Scan for the cell matching the given text and deliver its [x, y] coordinate at center. 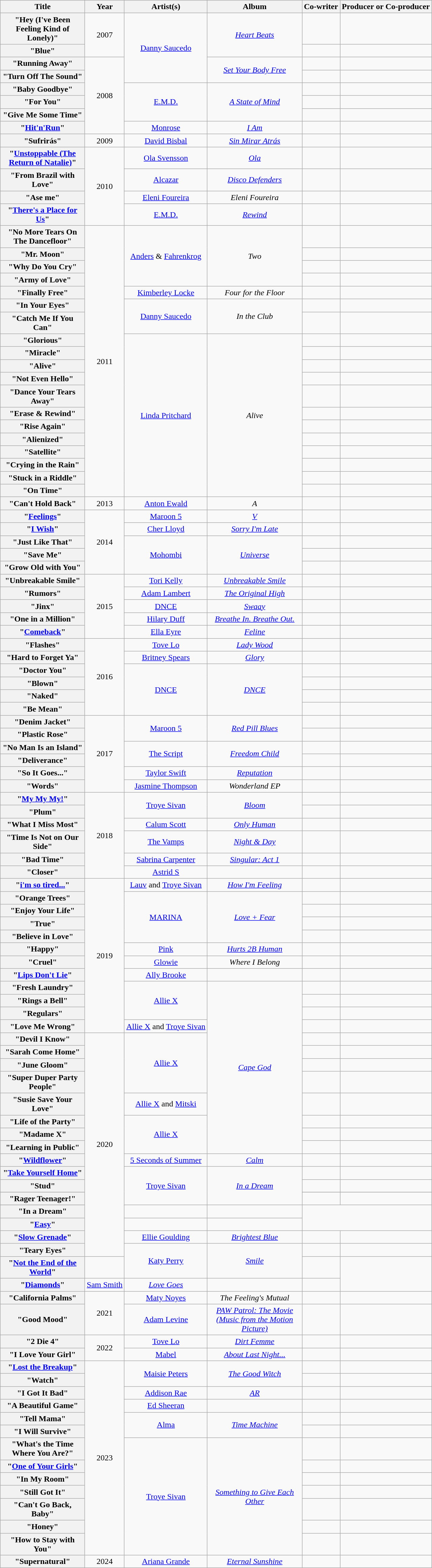
"Easy" [42, 1224]
"No More Tears On The Dancefloor" [42, 237]
Smile [255, 1261]
"Madame X" [42, 1134]
Night & Day [255, 842]
"Rings a Bell" [42, 1000]
A State of Mind [255, 102]
"In Your Eyes" [42, 305]
"Stud" [42, 1186]
Cher Lloyd [166, 529]
A [255, 503]
Alma [166, 1425]
Adam Levine [166, 1320]
"Bad Time" [42, 859]
Where I Belong [255, 962]
"Hit'n'Run" [42, 128]
"Lips Don't Lie" [42, 975]
"Baby Goodbye" [42, 89]
Time Machine [255, 1425]
2018 [105, 835]
PAW Patrol: The Movie (Music from the Motion Picture) [255, 1320]
Ola [255, 158]
Glowie [166, 962]
"Alive" [42, 366]
"Time Is Not on Our Side" [42, 842]
Astrid S [166, 872]
"On Time" [42, 491]
"Believe in Love" [42, 936]
"I Got It Bad" [42, 1393]
Hilary Duff [166, 619]
"Enjoy Your Life" [42, 911]
Lady Wood [255, 645]
"Plastic Rose" [42, 735]
Heart Beats [255, 35]
"Crying in the Rain" [42, 465]
"Finally Free" [42, 293]
2019 [105, 956]
Producer or Co-producer [386, 7]
Hurts 2B Human [255, 949]
Anton Ewald [166, 503]
2014 [105, 542]
"Feelings" [42, 516]
MARINA [166, 917]
Tori Kelly [166, 580]
Maty Noyes [166, 1297]
2017 [105, 754]
2024 [105, 1562]
"I Wish" [42, 529]
Year [105, 7]
"From Brazil with Love" [42, 180]
2015 [105, 606]
Adam Lambert [166, 593]
Something to Give Each Other [255, 1496]
"Susie Save Your Love" [42, 1104]
"Wildflower" [42, 1160]
Sabrina Carpenter [166, 859]
"Blue" [42, 51]
2023 [105, 1458]
"Alienized" [42, 439]
Allie X and Mitski [166, 1104]
"Not the End of the World" [42, 1267]
"June Gloom" [42, 1065]
"Take Yourself Home" [42, 1173]
Singular: Act 1 [255, 859]
Album [255, 7]
"Lost the Breakup" [42, 1367]
Sam Smith [105, 1285]
Mohombi [166, 555]
"Life of the Party" [42, 1122]
"I Will Survive" [42, 1431]
"Turn Off The Sound" [42, 76]
"Ase me" [42, 197]
Ally Brooke [166, 975]
2010 [105, 186]
"Watch" [42, 1380]
Disco Defenders [255, 180]
Freedom Child [255, 754]
2020 [105, 1145]
Britney Spears [166, 658]
"Slow Grenade" [42, 1237]
"2 Die 4" [42, 1342]
Calum Scott [166, 824]
"Grow Old with You" [42, 568]
Linda Pritchard [166, 415]
Alive [255, 415]
Eternal Sunshine [255, 1562]
Two [255, 256]
The Script [166, 754]
"Give Me Some Time" [42, 115]
The Feeling's Mutual [255, 1297]
2021 [105, 1313]
Sin Mirar Atrás [255, 140]
Ola Svensson [166, 158]
"Sarah Come Home" [42, 1052]
"One in a Million" [42, 619]
In the Club [255, 317]
Love Goes [166, 1285]
"Honey" [42, 1526]
"Rager Teenager!" [42, 1199]
Jasmine Thompson [166, 786]
"In My Room" [42, 1479]
"True" [42, 924]
"How to Stay with You" [42, 1544]
"Unstoppable (The Return of Natalie)" [42, 158]
Calm [255, 1160]
"Denim Jacket" [42, 722]
"Be Mean" [42, 709]
"Happy" [42, 949]
"Unbreakable Smile" [42, 580]
"Tell Mama" [42, 1419]
Alcazar [166, 180]
Kimberley Locke [166, 293]
V [255, 516]
Ed Sheeran [166, 1406]
I Am [255, 128]
2009 [105, 140]
"Good Mood" [42, 1320]
Artist(s) [166, 7]
2008 [105, 95]
"Erase & Rewind" [42, 413]
Unbreakable Smile [255, 580]
"Plum" [42, 811]
"What's the Time Where You Are?" [42, 1449]
Wonderland EP [255, 786]
Sorry I'm Late [255, 529]
"I Love Your Girl" [42, 1354]
"Orange Trees" [42, 898]
Title [42, 7]
"Dance Your Tears Away" [42, 396]
"California Palms" [42, 1297]
"Love Me Wrong" [42, 1026]
"Doctor You" [42, 670]
Dirt Femme [255, 1342]
Monrose [166, 128]
Breathe In. Breathe Out. [255, 619]
"Closer" [42, 872]
"Rumors" [42, 593]
2011 [105, 361]
"Super Duper Party People" [42, 1082]
2022 [105, 1348]
"A Beautiful Game" [42, 1406]
"Not Even Hello" [42, 379]
"Rise Again" [42, 426]
"Diamonds" [42, 1285]
"Army of Love" [42, 280]
Set Your Body Free [255, 70]
"Miracle" [42, 353]
"Sufrirás" [42, 140]
Red Pill Blues [255, 728]
"Still Got It" [42, 1492]
"i'm so tired..." [42, 885]
Taylor Swift [166, 773]
Allie X and Troye Sivan [166, 1026]
Lauv and Troye Sivan [166, 885]
Cape God [255, 1068]
Glory [255, 658]
"Hey (I've Been Feeling Kind of Lonely)" [42, 29]
"Fresh Laundry" [42, 988]
"Flashes" [42, 645]
Feline [255, 632]
Universe [255, 555]
Pink [166, 949]
Ellie Goulding [166, 1237]
"So It Goes..." [42, 773]
"Supernatural" [42, 1562]
Bloom [255, 805]
"Satellite" [42, 452]
"Comeback" [42, 632]
AR [255, 1393]
How I'm Feeling [255, 885]
"Just Like That" [42, 542]
Co-writer [321, 7]
"Mr. Moon" [42, 254]
The Good Witch [255, 1374]
"Why Do You Cry" [42, 267]
"Words" [42, 786]
"Jinx" [42, 606]
"My My My!" [42, 799]
"Cruel" [42, 962]
Brightest Blue [255, 1237]
"Hard to Forget Ya" [42, 658]
Only Human [255, 824]
Rewind [255, 215]
"Can't Go Back, Baby" [42, 1509]
Four for the Floor [255, 293]
The Vamps [166, 842]
About Last Night... [255, 1354]
"Can't Hold Back" [42, 503]
"One of Your Girls" [42, 1466]
"Naked" [42, 696]
"Learning in Public" [42, 1147]
2007 [105, 35]
David Bisbal [166, 140]
2013 [105, 503]
In a Dream [255, 1186]
"Catch Me If You Can" [42, 323]
"For You" [42, 102]
Katy Perry [166, 1261]
The Original High [255, 593]
2016 [105, 677]
"Save Me" [42, 555]
Ariana Grande [166, 1562]
5 Seconds of Summer [166, 1160]
"Devil I Know" [42, 1039]
Love + Fear [255, 917]
Swaay [255, 606]
Addison Rae [166, 1393]
"Running Away" [42, 63]
Anders & Fahrenkrog [166, 256]
"Stuck in a Riddle" [42, 478]
Reputation [255, 773]
"No Man Is an Island" [42, 747]
"Blown" [42, 683]
Maisie Peters [166, 1374]
"There's a Place for Us" [42, 215]
Mabel [166, 1354]
"Teary Eyes" [42, 1250]
"Glorious" [42, 340]
"What I Miss Most" [42, 824]
Ella Eyre [166, 632]
"Regulars" [42, 1013]
"Deliverance" [42, 760]
"In a Dream" [42, 1211]
